Extract the (X, Y) coordinate from the center of the cell holding the provided text.  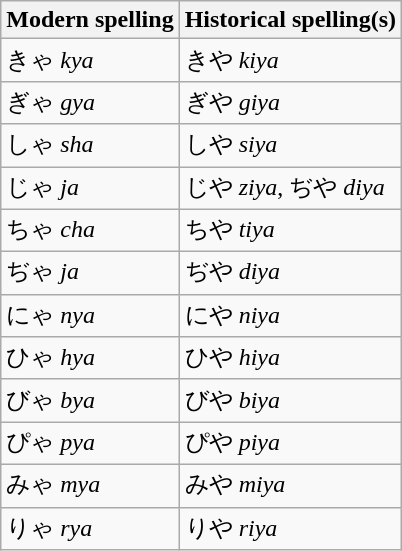
みや miya (290, 486)
Historical spelling(s) (290, 20)
ぢゃ ja (90, 274)
きや kiya (290, 60)
ひゃ hya (90, 358)
じや ziya, ぢや diya (290, 188)
Modern spelling (90, 20)
ぢや diya (290, 274)
みゃ mya (90, 486)
びゃ bya (90, 400)
にや niya (290, 316)
びや biya (290, 400)
ぴゃ pya (90, 444)
りや riya (290, 528)
しや siya (290, 146)
きゃ kya (90, 60)
しゃ sha (90, 146)
りゃ rya (90, 528)
ぎゃ gya (90, 102)
じゃ ja (90, 188)
ぎや giya (290, 102)
ひや hiya (290, 358)
ぴや piya (290, 444)
ちや tiya (290, 230)
にゃ nya (90, 316)
ちゃ cha (90, 230)
